Determine the (X, Y) coordinate at the center of the cell enclosing the given text.  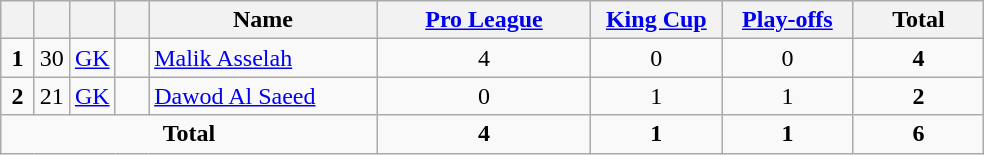
Pro League (484, 20)
Dawod Al Saeed (264, 96)
Play-offs (788, 20)
Malik Asselah (264, 58)
6 (918, 134)
30 (52, 58)
Name (264, 20)
21 (52, 96)
King Cup (656, 20)
